Find where the given text appears and provide that cell's center as [X, Y] coordinate. 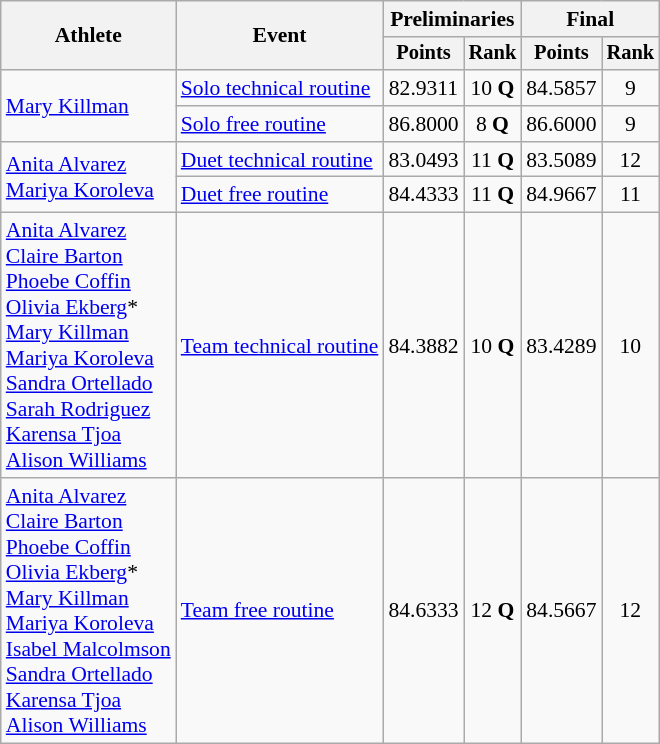
Team technical routine [280, 346]
84.6333 [423, 610]
Anita AlvarezMariya Koroleva [88, 178]
86.8000 [423, 124]
84.4333 [423, 195]
84.9667 [561, 195]
Team free routine [280, 610]
Final [590, 19]
Duet free routine [280, 195]
Event [280, 36]
Solo technical routine [280, 88]
8 Q [493, 124]
83.5089 [561, 160]
Athlete [88, 36]
84.5857 [561, 88]
86.6000 [561, 124]
10 [631, 346]
Preliminaries [452, 19]
82.9311 [423, 88]
84.5667 [561, 610]
84.3882 [423, 346]
12 Q [493, 610]
Anita AlvarezClaire BartonPhoebe CoffinOlivia Ekberg*Mary KillmanMariya KorolevaIsabel MalcolmsonSandra OrtelladoKarensa TjoaAlison Williams [88, 610]
Anita AlvarezClaire BartonPhoebe CoffinOlivia Ekberg*Mary KillmanMariya KorolevaSandra OrtelladoSarah RodriguezKarensa TjoaAlison Williams [88, 346]
Mary Killman [88, 106]
83.0493 [423, 160]
83.4289 [561, 346]
Duet technical routine [280, 160]
Solo free routine [280, 124]
11 [631, 195]
